Pinpoint the cell where the given text exists, returning its [X, Y] midpoint coordinate. 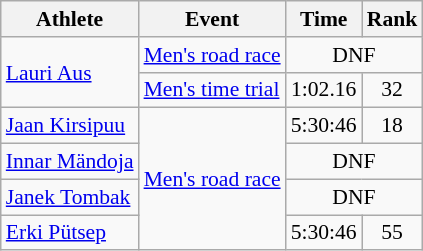
Time [324, 19]
Men's time trial [212, 90]
32 [392, 90]
18 [392, 126]
Rank [392, 19]
Lauri Aus [70, 72]
55 [392, 233]
Janek Tombak [70, 197]
Event [212, 19]
1:02.16 [324, 90]
Innar Mändoja [70, 162]
Erki Pütsep [70, 233]
Jaan Kirsipuu [70, 126]
Athlete [70, 19]
